Detect which cell encompasses the target text, then output its [x, y] center coordinate. 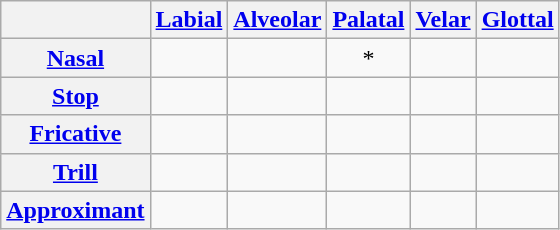
Stop [76, 96]
* [368, 58]
Fricative [76, 134]
Nasal [76, 58]
Palatal [368, 20]
Glottal [518, 20]
Velar [443, 20]
Alveolar [278, 20]
Approximant [76, 210]
Trill [76, 172]
Labial [189, 20]
